Determine the (X, Y) coordinate at the center of the cell enclosing the given text.  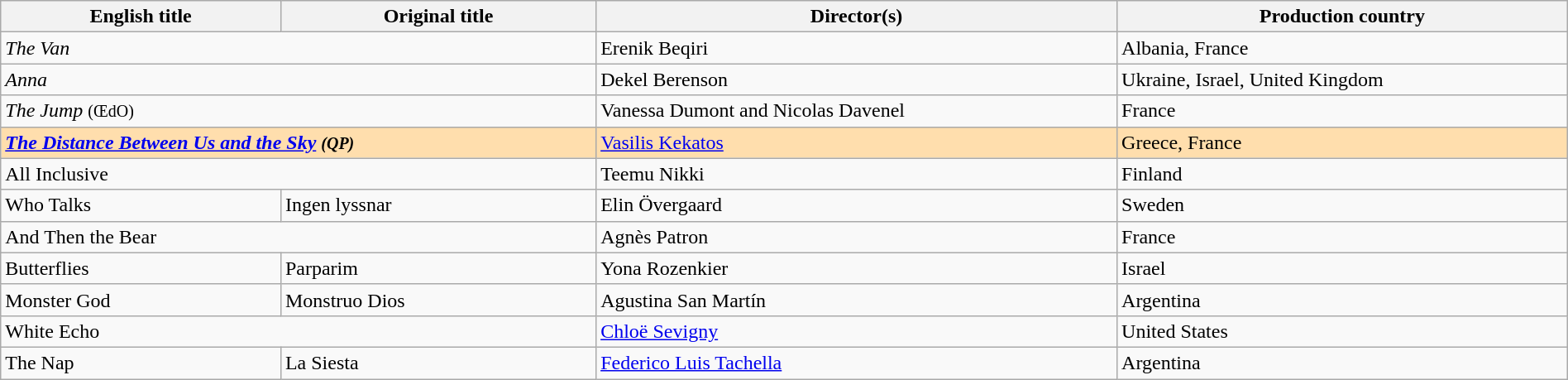
Agnès Patron (857, 237)
The Jump (ŒdO) (299, 111)
Production country (1343, 17)
And Then the Bear (299, 237)
English title (141, 17)
Chloë Sevigny (857, 331)
Vanessa Dumont and Nicolas Davenel (857, 111)
Israel (1343, 268)
Original title (438, 17)
Ingen lyssnar (438, 205)
All Inclusive (299, 174)
Anna (299, 79)
The Distance Between Us and the Sky (QP) (299, 142)
Greece, France (1343, 142)
Butterflies (141, 268)
Teemu Nikki (857, 174)
Monstruo Dios (438, 300)
Who Talks (141, 205)
La Siesta (438, 363)
Sweden (1343, 205)
White Echo (299, 331)
Monster God (141, 300)
Federico Luis Tachella (857, 363)
Agustina San Martín (857, 300)
Elin Övergaard (857, 205)
The Nap (141, 363)
Dekel Berenson (857, 79)
Vasilis Kekatos (857, 142)
Finland (1343, 174)
Albania, France (1343, 48)
United States (1343, 331)
Ukraine, Israel, United Kingdom (1343, 79)
Parparim (438, 268)
Director(s) (857, 17)
Erenik Beqiri (857, 48)
Yona Rozenkier (857, 268)
The Van (299, 48)
